For the text-containing cell, return its midpoint in [x, y] coordinate format. 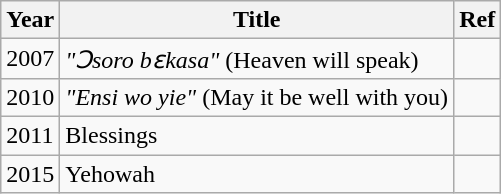
Year [30, 20]
Title [257, 20]
2007 [30, 59]
2011 [30, 135]
2015 [30, 173]
"Ɔsoro bɛkasa" (Heaven will speak) [257, 59]
Ref [478, 20]
Blessings [257, 135]
"Ensi wo yie" (May it be well with you) [257, 97]
Yehowah [257, 173]
2010 [30, 97]
